Detect which cell encompasses the target text, then output its [x, y] center coordinate. 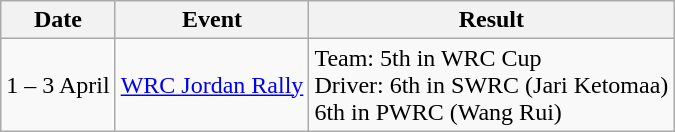
Result [492, 20]
Team: 5th in WRC CupDriver: 6th in SWRC (Jari Ketomaa)6th in PWRC (Wang Rui) [492, 85]
Event [212, 20]
1 – 3 April [58, 85]
WRC Jordan Rally [212, 85]
Date [58, 20]
